Return (X, Y) of the center of cell containing provided text 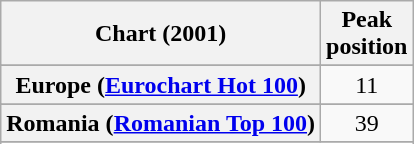
39 (367, 123)
Peakposition (367, 34)
Romania (Romanian Top 100) (161, 123)
11 (367, 85)
Europe (Eurochart Hot 100) (161, 85)
Chart (2001) (161, 34)
